From the cell containing the given text, extract its center point as (X, Y) coordinate. 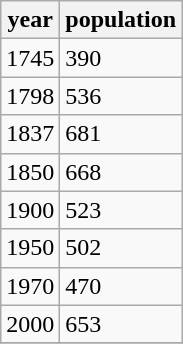
1950 (30, 248)
668 (121, 172)
2000 (30, 324)
1837 (30, 134)
653 (121, 324)
502 (121, 248)
population (121, 20)
523 (121, 210)
470 (121, 286)
year (30, 20)
390 (121, 58)
681 (121, 134)
536 (121, 96)
1745 (30, 58)
1798 (30, 96)
1970 (30, 286)
1850 (30, 172)
1900 (30, 210)
